Search for the cell housing the specified text and yield its (x, y) center coordinate. 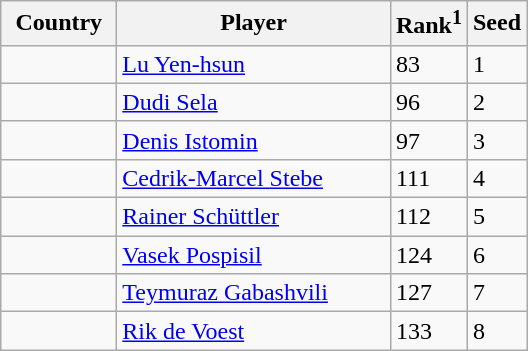
5 (496, 217)
8 (496, 331)
96 (428, 102)
Rik de Voest (254, 331)
124 (428, 255)
83 (428, 64)
Lu Yen-hsun (254, 64)
Dudi Sela (254, 102)
112 (428, 217)
111 (428, 178)
Rank1 (428, 24)
Country (59, 24)
4 (496, 178)
Rainer Schüttler (254, 217)
Denis Istomin (254, 140)
127 (428, 293)
Teymuraz Gabashvili (254, 293)
Player (254, 24)
3 (496, 140)
1 (496, 64)
2 (496, 102)
Vasek Pospisil (254, 255)
6 (496, 255)
Seed (496, 24)
7 (496, 293)
133 (428, 331)
Cedrik-Marcel Stebe (254, 178)
97 (428, 140)
